Output the (X, Y) coordinate of the center of the cell containing the given text.  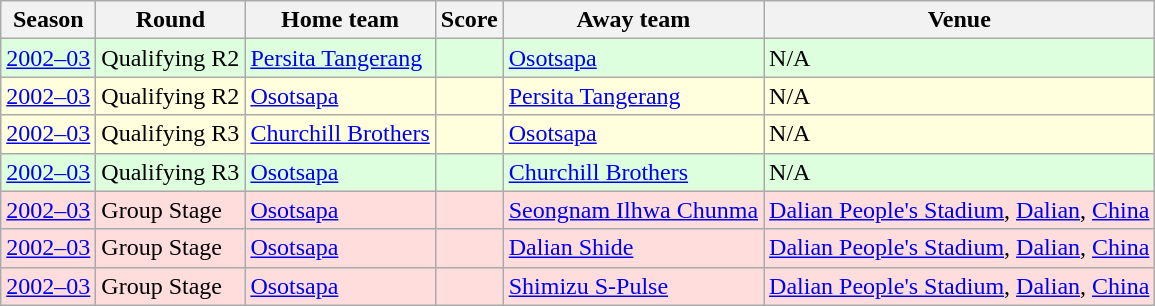
Dalian Shide (633, 248)
Home team (340, 20)
Venue (960, 20)
Score (469, 20)
Season (48, 20)
Seongnam Ilhwa Chunma (633, 210)
Away team (633, 20)
Shimizu S-Pulse (633, 286)
Round (170, 20)
